Search for the cell housing the specified text and yield its [x, y] center coordinate. 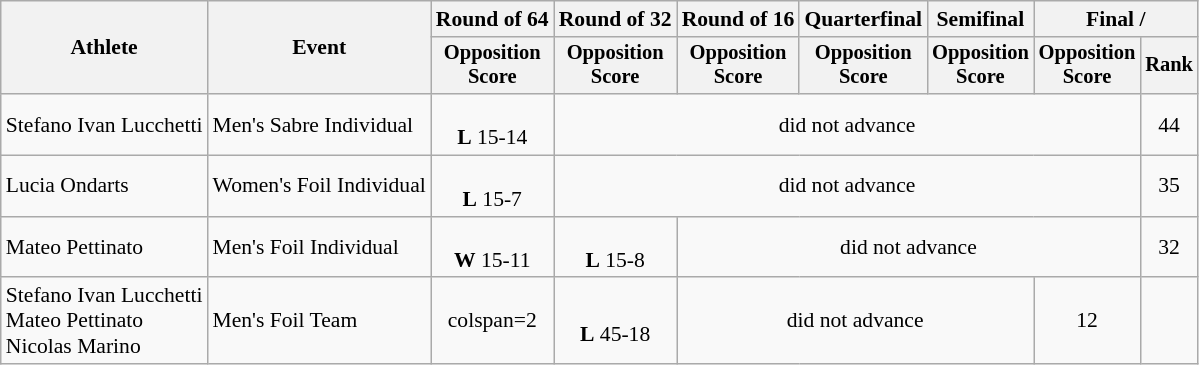
Semifinal [980, 19]
Lucia Ondarts [104, 186]
35 [1169, 186]
Men's Foil Team [318, 322]
Round of 16 [738, 19]
12 [1088, 322]
L 15-14 [492, 124]
Stefano Ivan LucchettiMateo PettinatoNicolas Marino [104, 322]
32 [1169, 248]
colspan=2 [492, 322]
Athlete [104, 48]
Round of 32 [616, 19]
W 15-11 [492, 248]
Event [318, 48]
Quarterfinal [863, 19]
L 45-18 [616, 322]
L 15-7 [492, 186]
44 [1169, 124]
Women's Foil Individual [318, 186]
Men's Foil Individual [318, 248]
Round of 64 [492, 19]
Stefano Ivan Lucchetti [104, 124]
Men's Sabre Individual [318, 124]
L 15-8 [616, 248]
Rank [1169, 66]
Mateo Pettinato [104, 248]
Final / [1116, 19]
